From the cell containing the given text, extract its center point as (X, Y) coordinate. 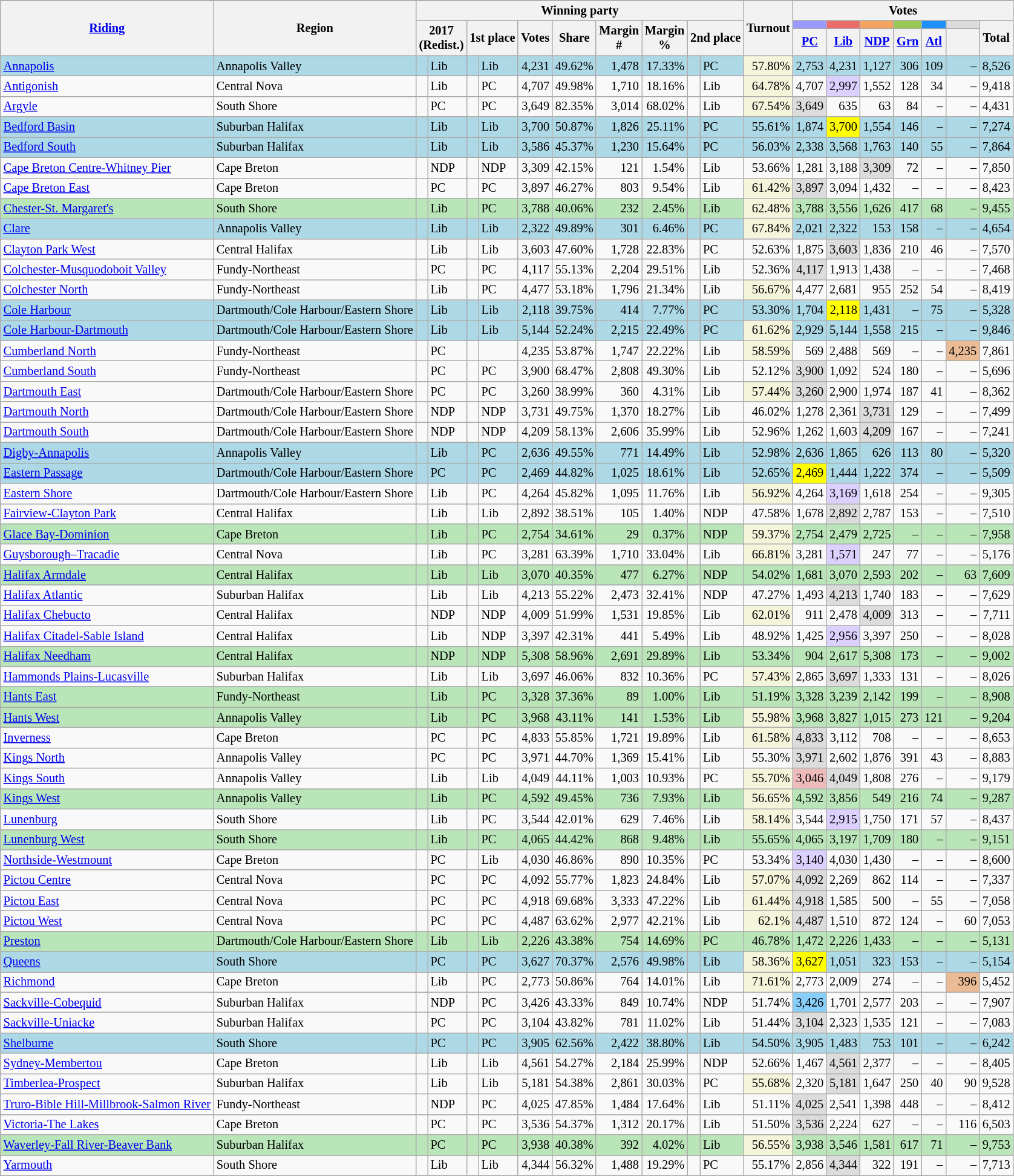
44.82% (575, 473)
89 (618, 697)
1,488 (618, 1165)
1,535 (877, 1023)
56.65% (768, 799)
1,312 (618, 1125)
Argyle (107, 106)
1,398 (877, 1104)
47.58% (768, 514)
46.02% (768, 412)
8,412 (996, 1104)
202 (908, 575)
14.49% (664, 452)
54.38% (575, 1083)
57.44% (768, 391)
40 (934, 1083)
8,405 (996, 1063)
1,369 (618, 758)
1,430 (877, 860)
40.38% (575, 1145)
Halifax Armdale (107, 575)
35.99% (664, 432)
51.19% (768, 697)
1.00% (664, 697)
52.63% (768, 249)
1,618 (877, 493)
Chester-St. Margaret's (107, 208)
7.46% (664, 819)
63.39% (575, 554)
313 (908, 615)
75 (934, 310)
1,015 (877, 717)
58.96% (575, 656)
55.13% (575, 269)
500 (877, 901)
56.03% (768, 147)
19.29% (664, 1165)
54.50% (768, 1043)
1,874 (810, 127)
5,328 (996, 310)
8,653 (996, 737)
955 (877, 290)
62.1% (768, 921)
158 (908, 229)
3,827 (843, 717)
1.40% (664, 514)
708 (877, 737)
1,647 (877, 1083)
64.78% (768, 86)
1,875 (810, 249)
55.22% (575, 595)
635 (843, 106)
8,423 (996, 188)
Atl (934, 42)
2,541 (843, 1104)
1,444 (843, 473)
1,552 (877, 86)
1,747 (618, 351)
Inverness (107, 737)
1,709 (877, 840)
49.45% (575, 799)
2,617 (843, 656)
55.30% (768, 758)
417 (908, 208)
2,593 (877, 575)
Cumberland North (107, 351)
Pictou Centre (107, 880)
3,046 (810, 779)
832 (618, 676)
24.84% (664, 880)
5,452 (996, 982)
7,274 (996, 127)
1,678 (810, 514)
872 (877, 921)
1,493 (810, 595)
Shelburne (107, 1043)
2,320 (810, 1083)
3,333 (618, 901)
2,929 (810, 330)
44.42% (575, 840)
549 (877, 799)
Cole Harbour (107, 310)
1,763 (877, 147)
Kings South (107, 779)
Colchester North (107, 290)
7.93% (664, 799)
52.66% (768, 1063)
1,438 (877, 269)
2,422 (618, 1043)
Lunenburg West (107, 840)
3,169 (843, 493)
1,740 (877, 595)
Hants West (107, 717)
Bedford Basin (107, 127)
2,269 (843, 880)
29.51% (664, 269)
43.38% (575, 941)
46.86% (575, 860)
68.02% (664, 106)
10.35% (664, 860)
17.64% (664, 1104)
42.21% (664, 921)
1,913 (843, 269)
54 (934, 290)
53.66% (768, 168)
2,576 (618, 962)
82.35% (575, 106)
56.55% (768, 1145)
2,361 (843, 412)
9,204 (996, 717)
15.64% (664, 147)
1,721 (618, 737)
Dartmouth East (107, 391)
3,546 (843, 1145)
Total (996, 38)
7,058 (996, 901)
1,581 (877, 1145)
803 (618, 188)
1,603 (843, 432)
764 (618, 982)
1,585 (843, 901)
5.49% (664, 636)
Fairview-Clayton Park (107, 514)
11.02% (664, 1023)
84 (908, 106)
5,696 (996, 371)
9.54% (664, 188)
49.75% (575, 412)
63.62% (575, 921)
2,184 (618, 1063)
141 (618, 717)
1,865 (843, 452)
67.54% (768, 106)
9.48% (664, 840)
47.60% (575, 249)
1,701 (843, 1002)
49.62% (575, 66)
2,488 (843, 351)
61.62% (768, 330)
Digby-Annapolis (107, 452)
69.68% (575, 901)
1,278 (810, 412)
49.30% (664, 371)
45.37% (575, 147)
911 (810, 615)
114 (908, 880)
55.98% (768, 717)
45.82% (575, 493)
374 (908, 473)
7,861 (996, 351)
9,002 (996, 656)
2,377 (877, 1063)
4.02% (664, 1145)
Halifax Atlantic (107, 595)
2,753 (810, 66)
Northside-Westmount (107, 860)
191 (908, 1165)
38.51% (575, 514)
105 (618, 514)
34.61% (575, 534)
1,431 (877, 310)
210 (908, 249)
7,083 (996, 1023)
1,750 (877, 819)
1,626 (877, 208)
15.41% (664, 758)
9,179 (996, 779)
66.81% (768, 554)
18.27% (664, 412)
1,370 (618, 412)
25.99% (664, 1063)
396 (963, 982)
Dartmouth South (107, 432)
7,570 (996, 249)
904 (810, 656)
43 (934, 758)
Glace Bay-Dominion (107, 534)
116 (963, 1125)
273 (908, 717)
1,003 (618, 779)
252 (908, 290)
1,974 (877, 391)
3,197 (843, 840)
7,053 (996, 921)
25.11% (664, 127)
57.07% (768, 880)
Cape Breton Centre-Whitney Pier (107, 168)
Halifax Needham (107, 656)
9,753 (996, 1145)
67.84% (768, 229)
2,691 (618, 656)
51.11% (768, 1104)
19.85% (664, 615)
Waverley-Fall River-Beaver Bank (107, 1145)
47.22% (664, 901)
7,499 (996, 412)
62.01% (768, 615)
1,558 (877, 330)
131 (908, 676)
9,151 (996, 840)
29 (618, 534)
46 (934, 249)
771 (618, 452)
7.77% (664, 310)
54.27% (575, 1063)
9,305 (996, 493)
51.50% (768, 1125)
524 (877, 371)
3,094 (843, 188)
54.37% (575, 1125)
Hammonds Plains-Lucasville (107, 676)
1,571 (843, 554)
3,586 (535, 147)
5,131 (996, 941)
2,479 (843, 534)
Annapolis (107, 66)
1,826 (618, 127)
46.27% (575, 188)
8,362 (996, 391)
11.76% (664, 493)
3,556 (843, 208)
8,883 (996, 758)
1,554 (877, 127)
2,606 (618, 432)
109 (934, 66)
124 (908, 921)
29.89% (664, 656)
0.37% (664, 534)
42.01% (575, 819)
14.69% (664, 941)
Turnout (768, 28)
Truro-Bible Hill-Millbrook-Salmon River (107, 1104)
Kings West (107, 799)
34 (934, 86)
57.43% (768, 676)
Riding (107, 28)
51.44% (768, 1023)
Bedford South (107, 147)
1,484 (618, 1104)
14.01% (664, 982)
1.53% (664, 717)
1,796 (618, 290)
43.11% (575, 717)
2,021 (810, 229)
46.06% (575, 676)
626 (877, 452)
62.56% (575, 1043)
8,028 (996, 636)
52.96% (768, 432)
301 (618, 229)
7,629 (996, 595)
5,320 (996, 452)
7,713 (996, 1165)
57.80% (768, 66)
1,127 (877, 66)
Grn (908, 42)
1.54% (664, 168)
Richmond (107, 982)
59.37% (768, 534)
441 (618, 636)
Region (315, 28)
3,568 (843, 147)
7,864 (996, 147)
477 (618, 575)
5,509 (996, 473)
46.78% (768, 941)
4.31% (664, 391)
2,215 (618, 330)
68.47% (575, 371)
2nd place (715, 38)
2,900 (843, 391)
8,908 (996, 697)
9,528 (996, 1083)
Halifax Chebucto (107, 615)
753 (877, 1043)
254 (908, 493)
33.04% (664, 554)
1,836 (877, 249)
49.55% (575, 452)
10.36% (664, 676)
276 (908, 779)
1,230 (618, 147)
2,725 (877, 534)
90 (963, 1083)
Cape Breton East (107, 188)
55.68% (768, 1083)
101 (908, 1043)
128 (908, 86)
2,473 (618, 595)
56.92% (768, 493)
1,425 (810, 636)
1,095 (618, 493)
58.59% (768, 351)
Sackville-Cobequid (107, 1002)
Hants East (107, 697)
1,051 (843, 962)
1,262 (810, 432)
167 (908, 432)
1,222 (877, 473)
7,711 (996, 615)
8,026 (996, 676)
7,958 (996, 534)
183 (908, 595)
Pictou East (107, 901)
22.49% (664, 330)
Kings North (107, 758)
414 (618, 310)
Halifax Citadel-Sable Island (107, 636)
61.58% (768, 737)
40.35% (575, 575)
44.11% (575, 779)
70.37% (575, 962)
Pictou West (107, 921)
53.87% (575, 351)
2,856 (810, 1165)
32.41% (664, 595)
61.42% (768, 188)
2.45% (664, 208)
2017(Redist.) (442, 38)
57 (934, 819)
216 (908, 799)
849 (618, 1002)
6,242 (996, 1043)
9,418 (996, 86)
3,140 (810, 860)
1,025 (618, 473)
868 (618, 840)
129 (908, 412)
781 (618, 1023)
1,472 (810, 941)
47.27% (768, 595)
2,787 (877, 514)
7,850 (996, 168)
Cole Harbour-Dartmouth (107, 330)
50.86% (575, 982)
60 (963, 921)
17.33% (664, 66)
80 (934, 452)
1,808 (877, 779)
736 (618, 799)
5,176 (996, 554)
Preston (107, 941)
58.36% (768, 962)
39.75% (575, 310)
4,431 (996, 106)
52.12% (768, 371)
2,478 (843, 615)
Clare (107, 229)
6.46% (664, 229)
3,239 (843, 697)
56.67% (768, 290)
43.82% (575, 1023)
215 (908, 330)
58.14% (768, 819)
2,577 (877, 1002)
2,204 (618, 269)
448 (908, 1104)
1,823 (618, 880)
42.31% (575, 636)
7,337 (996, 880)
7,241 (996, 432)
4,654 (996, 229)
1,333 (877, 676)
56.32% (575, 1165)
43.33% (575, 1002)
9,846 (996, 330)
7,510 (996, 514)
51.74% (768, 1002)
1,433 (877, 941)
53.30% (768, 310)
274 (877, 982)
1,092 (843, 371)
49.89% (575, 229)
617 (908, 1145)
890 (618, 860)
6,503 (996, 1125)
68 (934, 208)
22.83% (664, 249)
72 (908, 168)
Margin% (664, 38)
50.87% (575, 127)
Margin# (618, 38)
392 (618, 1145)
1,432 (877, 188)
55.61% (768, 127)
18.16% (664, 86)
3,014 (618, 106)
1,876 (877, 758)
862 (877, 880)
1,531 (618, 615)
2,865 (810, 676)
187 (908, 391)
Lunenburg (107, 819)
62.48% (768, 208)
55.17% (768, 1165)
19.89% (664, 737)
323 (877, 962)
1,704 (810, 310)
61.44% (768, 901)
74 (934, 799)
77 (908, 554)
8,526 (996, 66)
3,112 (843, 737)
2,956 (843, 636)
247 (877, 554)
7,609 (996, 575)
38.99% (575, 391)
22.22% (664, 351)
52.98% (768, 452)
Eastern Shore (107, 493)
2,224 (843, 1125)
Eastern Passage (107, 473)
Sydney-Membertou (107, 1063)
8,437 (996, 819)
55.77% (575, 880)
5,154 (996, 962)
71.61% (768, 982)
55.70% (768, 779)
47.85% (575, 1104)
2,338 (810, 147)
55.85% (575, 737)
2,602 (843, 758)
10.93% (664, 779)
Antigonish (107, 86)
1,467 (810, 1063)
Yarmouth (107, 1165)
232 (618, 208)
140 (908, 147)
42.15% (575, 168)
1,728 (618, 249)
7,468 (996, 269)
2,861 (618, 1083)
1,478 (618, 66)
8,600 (996, 860)
203 (908, 1002)
306 (908, 66)
37.36% (575, 697)
2,808 (618, 371)
Share (575, 38)
71 (934, 1145)
Clayton Park West (107, 249)
2,142 (877, 697)
360 (618, 391)
6.27% (664, 575)
30.03% (664, 1083)
10.74% (664, 1002)
1st place (492, 38)
55.65% (768, 840)
Sackville-Uniacke (107, 1023)
20.17% (664, 1125)
Guysborough–Tracadie (107, 554)
Queens (107, 962)
54.02% (768, 575)
48.92% (768, 636)
58.13% (575, 432)
Timberlea-Prospect (107, 1083)
113 (908, 452)
40.06% (575, 208)
199 (908, 697)
3,188 (843, 168)
52.36% (768, 269)
53.18% (575, 290)
41 (934, 391)
2,997 (843, 86)
38.80% (664, 1043)
146 (908, 127)
52.65% (768, 473)
391 (908, 758)
9,287 (996, 799)
2,009 (843, 982)
2,681 (843, 290)
Colchester-Musquodoboit Valley (107, 269)
171 (908, 819)
Winning party (580, 10)
322 (877, 1165)
8,419 (996, 290)
2,915 (843, 819)
52.24% (575, 330)
2,977 (618, 921)
18.61% (664, 473)
173 (908, 656)
9,455 (996, 208)
627 (877, 1125)
3,856 (843, 799)
Dartmouth North (107, 412)
1,510 (843, 921)
44.70% (575, 758)
Victoria-The Lakes (107, 1125)
754 (618, 941)
51.99% (575, 615)
1,281 (810, 168)
Cumberland South (107, 371)
21.34% (664, 290)
629 (618, 819)
7,907 (996, 1002)
1,681 (810, 575)
1,483 (843, 1043)
2,323 (843, 1023)
